Pinpoint the cell where the given text exists, returning its [x, y] midpoint coordinate. 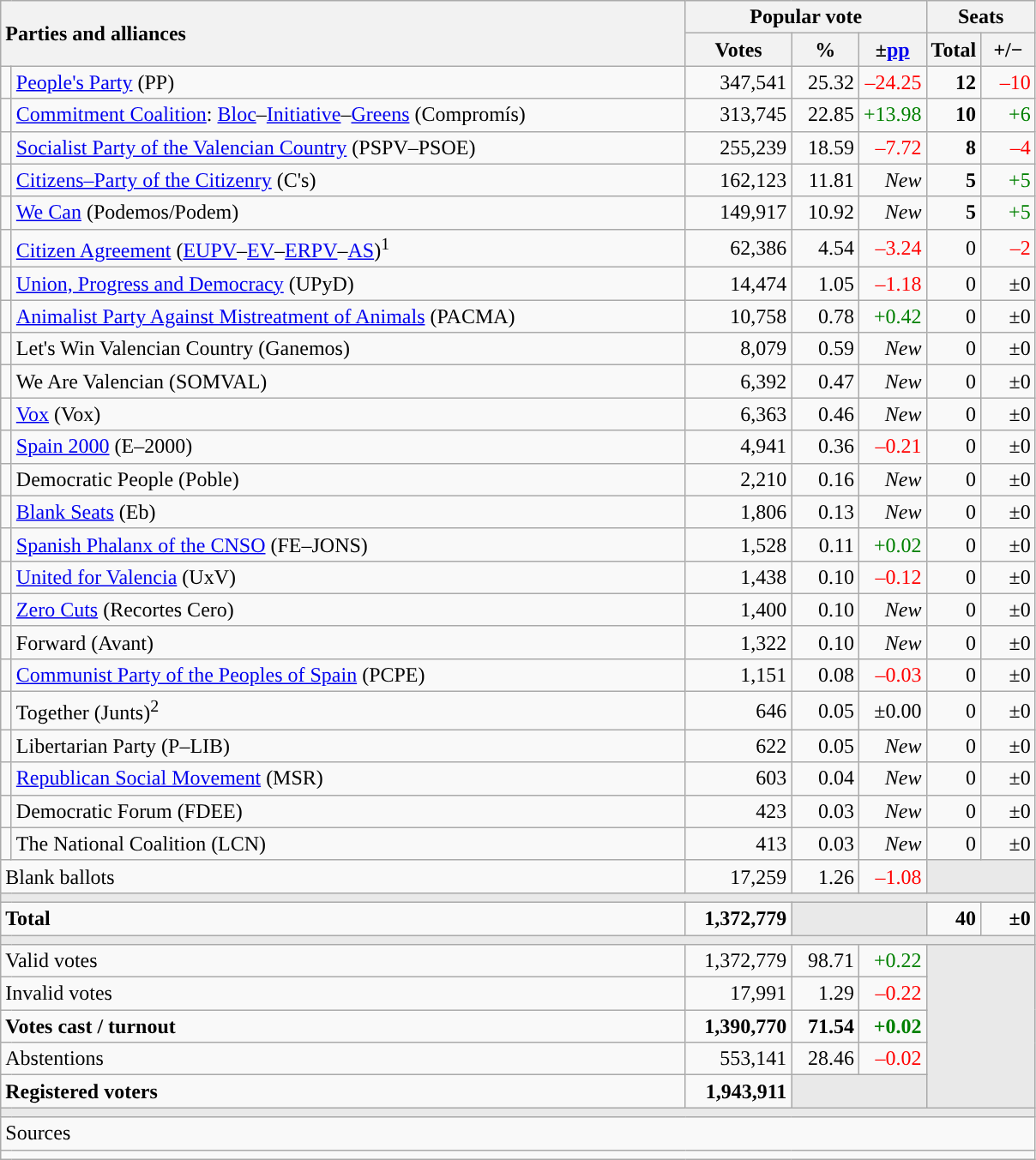
28.46 [825, 1059]
Citizens–Party of the Citizenry (C's) [348, 180]
0.11 [825, 544]
1.26 [825, 876]
Democratic People (Poble) [348, 479]
1,806 [738, 512]
0.08 [825, 675]
–3.24 [892, 249]
±pp [892, 50]
10.92 [825, 213]
We Can (Podemos/Podem) [348, 213]
162,123 [738, 180]
313,745 [738, 115]
Seats [981, 17]
622 [738, 746]
–0.22 [892, 994]
Abstentions [343, 1059]
Forward (Avant) [348, 642]
We Are Valencian (SOMVAL) [348, 382]
–24.25 [892, 82]
+0.22 [892, 961]
+13.98 [892, 115]
553,141 [738, 1059]
–4 [1009, 147]
1,438 [738, 577]
–0.03 [892, 675]
–1.18 [892, 284]
40 [954, 918]
Democratic Forum (FDEE) [348, 811]
646 [738, 712]
Votes [738, 50]
18.59 [825, 147]
Libertarian Party (P–LIB) [348, 746]
255,239 [738, 147]
10,758 [738, 316]
12 [954, 82]
98.71 [825, 961]
4,941 [738, 447]
–0.21 [892, 447]
People's Party (PP) [348, 82]
–1.08 [892, 876]
Votes cast / turnout [343, 1026]
–10 [1009, 82]
Vox (Vox) [348, 414]
1,390,770 [738, 1026]
Zero Cuts (Recortes Cero) [348, 610]
71.54 [825, 1026]
22.85 [825, 115]
Republican Social Movement (MSR) [348, 778]
0.78 [825, 316]
Spanish Phalanx of the CNSO (FE–JONS) [348, 544]
Popular vote [806, 17]
Registered voters [343, 1091]
149,917 [738, 213]
+6 [1009, 115]
The National Coalition (LCN) [348, 844]
+/− [1009, 50]
±0.00 [892, 712]
Commitment Coalition: Bloc–Initiative–Greens (Compromís) [348, 115]
Sources [518, 1133]
4.54 [825, 249]
11.81 [825, 180]
Communist Party of the Peoples of Spain (PCPE) [348, 675]
Together (Junts)2 [348, 712]
–0.12 [892, 577]
% [825, 50]
0.16 [825, 479]
1.29 [825, 994]
8,079 [738, 349]
10 [954, 115]
6,392 [738, 382]
1,322 [738, 642]
Let's Win Valencian Country (Ganemos) [348, 349]
8 [954, 147]
1,528 [738, 544]
0.59 [825, 349]
–2 [1009, 249]
413 [738, 844]
+0.42 [892, 316]
0.13 [825, 512]
17,259 [738, 876]
Valid votes [343, 961]
0.04 [825, 778]
62,386 [738, 249]
0.36 [825, 447]
14,474 [738, 284]
Parties and alliances [343, 33]
–0.02 [892, 1059]
Spain 2000 (E–2000) [348, 447]
Citizen Agreement (EUPV–EV–ERPV–AS)1 [348, 249]
Union, Progress and Democracy (UPyD) [348, 284]
423 [738, 811]
Blank ballots [343, 876]
1.05 [825, 284]
Animalist Party Against Mistreatment of Animals (PACMA) [348, 316]
–7.72 [892, 147]
17,991 [738, 994]
1,151 [738, 675]
6,363 [738, 414]
Invalid votes [343, 994]
1,943,911 [738, 1091]
Blank Seats (Eb) [348, 512]
347,541 [738, 82]
2,210 [738, 479]
United for Valencia (UxV) [348, 577]
25.32 [825, 82]
0.47 [825, 382]
0.46 [825, 414]
603 [738, 778]
Socialist Party of the Valencian Country (PSPV–PSOE) [348, 147]
1,400 [738, 610]
